Search for the cell housing the specified text and yield its (X, Y) center coordinate. 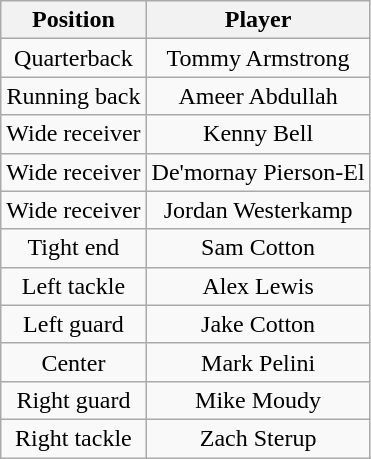
Kenny Bell (258, 134)
Center (74, 362)
Alex Lewis (258, 286)
De'mornay Pierson-El (258, 172)
Mark Pelini (258, 362)
Left guard (74, 324)
Running back (74, 96)
Player (258, 20)
Tommy Armstrong (258, 58)
Mike Moudy (258, 400)
Right guard (74, 400)
Tight end (74, 248)
Quarterback (74, 58)
Jordan Westerkamp (258, 210)
Ameer Abdullah (258, 96)
Zach Sterup (258, 438)
Sam Cotton (258, 248)
Position (74, 20)
Left tackle (74, 286)
Jake Cotton (258, 324)
Right tackle (74, 438)
